Capture the cell that displays the provided text and extract its (x, y) central coordinate. 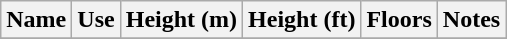
Height (ft) (302, 20)
Notes (471, 20)
Height (m) (181, 20)
Name (36, 20)
Floors (399, 20)
Use (96, 20)
